Provide the (X, Y) coordinate of the cell's center where the given text is located.  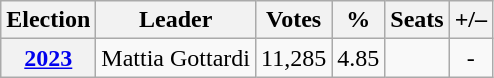
% (358, 20)
Election (48, 20)
4.85 (358, 58)
- (470, 58)
Seats (417, 20)
+/– (470, 20)
Leader (176, 20)
11,285 (294, 58)
Votes (294, 20)
Mattia Gottardi (176, 58)
2023 (48, 58)
